Search for the cell housing the specified text and yield its [X, Y] center coordinate. 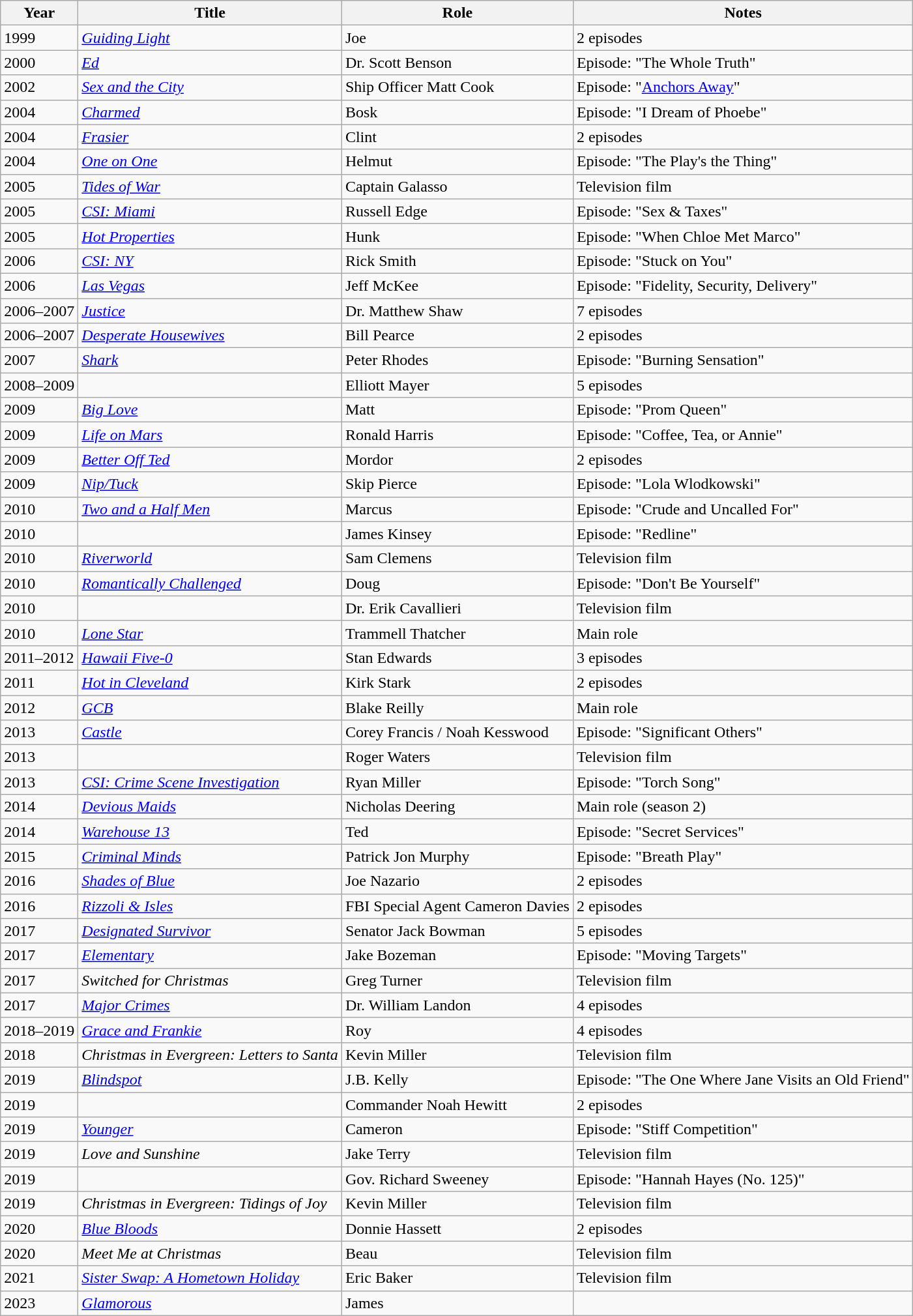
Christmas in Evergreen: Tidings of Joy [210, 1204]
Episode: "Significant Others" [743, 733]
Episode: "Crude and Uncalled For" [743, 509]
Rick Smith [457, 261]
Skip Pierce [457, 484]
Mordor [457, 460]
Stan Edwards [457, 658]
Trammell Thatcher [457, 633]
Jake Terry [457, 1154]
Episode: "Lola Wlodkowski" [743, 484]
Love and Sunshine [210, 1154]
Corey Francis / Noah Kesswood [457, 733]
Sam Clemens [457, 559]
Better Off Ted [210, 460]
Jake Bozeman [457, 956]
FBI Special Agent Cameron Davies [457, 906]
Episode: "When Chloe Met Marco" [743, 236]
Criminal Minds [210, 856]
Episode: "Prom Queen" [743, 410]
One on One [210, 162]
Episode: "Redline" [743, 534]
Grace and Frankie [210, 1030]
2018 [39, 1055]
James [457, 1303]
James Kinsey [457, 534]
Blue Bloods [210, 1229]
Elementary [210, 956]
Las Vegas [210, 285]
Tides of War [210, 186]
Hunk [457, 236]
Warehouse 13 [210, 832]
Sex and the City [210, 87]
Cameron [457, 1130]
Life on Mars [210, 435]
Lone Star [210, 633]
Major Crimes [210, 1005]
CSI: Crime Scene Investigation [210, 782]
Riverworld [210, 559]
Peter Rhodes [457, 360]
Dr. Erik Cavallieri [457, 608]
Episode: "Coffee, Tea, or Annie" [743, 435]
2012 [39, 707]
2011–2012 [39, 658]
Ryan Miller [457, 782]
Beau [457, 1253]
Glamorous [210, 1303]
Helmut [457, 162]
Shark [210, 360]
Captain Galasso [457, 186]
Main role (season 2) [743, 807]
Clint [457, 137]
Justice [210, 311]
Episode: "Sex & Taxes" [743, 211]
2002 [39, 87]
Dr. William Landon [457, 1005]
2011 [39, 682]
Switched for Christmas [210, 980]
Episode: "Burning Sensation" [743, 360]
3 episodes [743, 658]
Two and a Half Men [210, 509]
Bosk [457, 112]
Episode: "Secret Services" [743, 832]
Episode: "Stiff Competition" [743, 1130]
1999 [39, 38]
Greg Turner [457, 980]
Episode: "Anchors Away" [743, 87]
Title [210, 13]
2015 [39, 856]
Gov. Richard Sweeney [457, 1179]
Episode: "Moving Targets" [743, 956]
2021 [39, 1278]
Meet Me at Christmas [210, 1253]
Joe [457, 38]
2008–2009 [39, 385]
Castle [210, 733]
Guiding Light [210, 38]
Joe Nazario [457, 881]
Shades of Blue [210, 881]
Hawaii Five-0 [210, 658]
7 episodes [743, 311]
CSI: Miami [210, 211]
Commander Noah Hewitt [457, 1105]
Episode: "The One Where Jane Visits an Old Friend" [743, 1079]
Blindspot [210, 1079]
Sister Swap: A Hometown Holiday [210, 1278]
Christmas in Evergreen: Letters to Santa [210, 1055]
Ronald Harris [457, 435]
Russell Edge [457, 211]
Ted [457, 832]
Episode: "Fidelity, Security, Delivery" [743, 285]
Hot Properties [210, 236]
Doug [457, 583]
Notes [743, 13]
Episode: "I Dream of Phoebe" [743, 112]
Elliott Mayer [457, 385]
Episode: "The Play's the Thing" [743, 162]
Younger [210, 1130]
Senator Jack Bowman [457, 931]
Ship Officer Matt Cook [457, 87]
Devious Maids [210, 807]
Year [39, 13]
Rizzoli & Isles [210, 906]
Charmed [210, 112]
Jeff McKee [457, 285]
Roger Waters [457, 757]
Roy [457, 1030]
Episode: "Torch Song" [743, 782]
Matt [457, 410]
Patrick Jon Murphy [457, 856]
Episode: "The Whole Truth" [743, 63]
Frasier [210, 137]
Romantically Challenged [210, 583]
2000 [39, 63]
2023 [39, 1303]
2018–2019 [39, 1030]
GCB [210, 707]
Desperate Housewives [210, 336]
Bill Pearce [457, 336]
Role [457, 13]
Designated Survivor [210, 931]
Episode: "Breath Play" [743, 856]
Dr. Scott Benson [457, 63]
Kirk Stark [457, 682]
Episode: "Hannah Hayes (No. 125)" [743, 1179]
Eric Baker [457, 1278]
Nip/Tuck [210, 484]
Donnie Hassett [457, 1229]
Big Love [210, 410]
Hot in Cleveland [210, 682]
Episode: "Don't Be Yourself" [743, 583]
Episode: "Stuck on You" [743, 261]
Nicholas Deering [457, 807]
Marcus [457, 509]
J.B. Kelly [457, 1079]
Ed [210, 63]
2007 [39, 360]
Dr. Matthew Shaw [457, 311]
Blake Reilly [457, 707]
CSI: NY [210, 261]
